Search for the cell housing the specified text and yield its (X, Y) center coordinate. 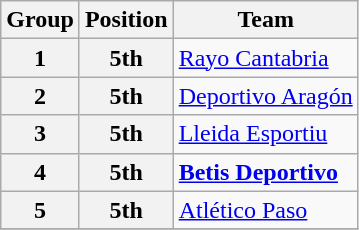
1 (40, 58)
2 (40, 96)
3 (40, 134)
Group (40, 20)
Atlético Paso (266, 210)
Lleida Esportiu (266, 134)
4 (40, 172)
Rayo Cantabria (266, 58)
5 (40, 210)
Team (266, 20)
Deportivo Aragón (266, 96)
Betis Deportivo (266, 172)
Position (126, 20)
